Output the [X, Y] coordinate of the center of the cell containing the given text.  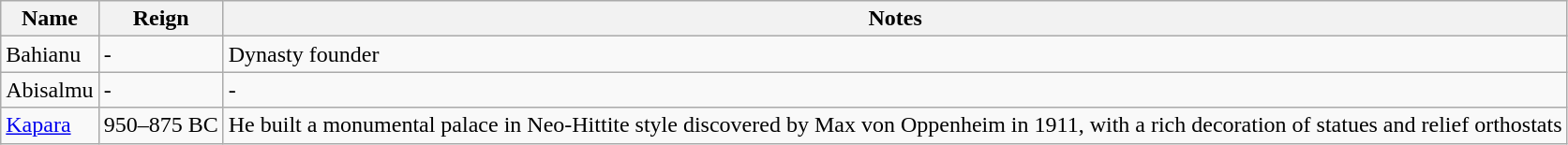
He built a monumental palace in Neo-Hittite style discovered by Max von Oppenheim in 1911, with a rich decoration of statues and relief orthostats [895, 125]
950–875 BC [161, 125]
Dynasty founder [895, 54]
Reign [161, 19]
Notes [895, 19]
Name [50, 19]
Abisalmu [50, 90]
Kapara [50, 125]
Bahianu [50, 54]
